Capture the cell that displays the provided text and extract its (x, y) central coordinate. 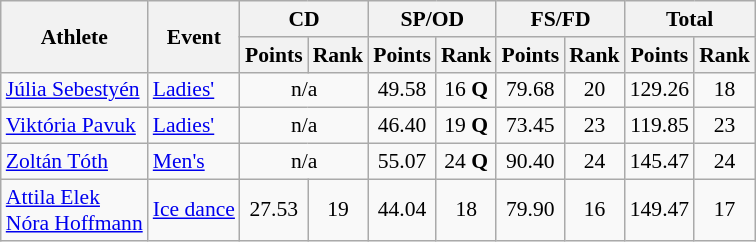
Ice dance (194, 210)
145.47 (660, 162)
79.68 (530, 90)
Júlia Sebestyén (74, 90)
16 Q (466, 90)
16 (594, 210)
SP/OD (432, 19)
20 (594, 90)
73.45 (530, 126)
129.26 (660, 90)
19 (338, 210)
90.40 (530, 162)
Zoltán Tóth (74, 162)
27.53 (274, 210)
44.04 (402, 210)
Athlete (74, 36)
149.47 (660, 210)
55.07 (402, 162)
Total (690, 19)
17 (724, 210)
119.85 (660, 126)
24 Q (466, 162)
19 Q (466, 126)
46.40 (402, 126)
Event (194, 36)
79.90 (530, 210)
Viktória Pavuk (74, 126)
Attila Elek Nóra Hoffmann (74, 210)
49.58 (402, 90)
FS/FD (560, 19)
Men's (194, 162)
CD (304, 19)
